Output the (X, Y) coordinate of the center of the cell containing the given text.  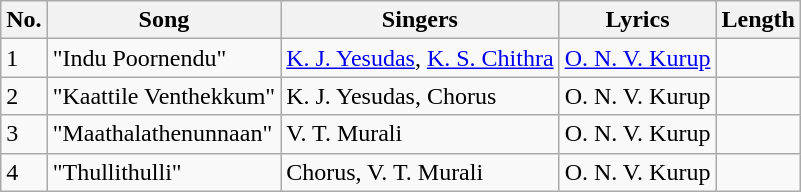
"Indu Poornendu" (164, 58)
Singers (420, 20)
Length (758, 20)
Lyrics (638, 20)
1 (24, 58)
"Kaattile Venthekkum" (164, 96)
2 (24, 96)
4 (24, 172)
3 (24, 134)
K. J. Yesudas, Chorus (420, 96)
Chorus, V. T. Murali (420, 172)
V. T. Murali (420, 134)
No. (24, 20)
"Maathalathenunnaan" (164, 134)
Song (164, 20)
"Thullithulli" (164, 172)
K. J. Yesudas, K. S. Chithra (420, 58)
